Find where the given text appears and provide that cell's center as (X, Y) coordinate. 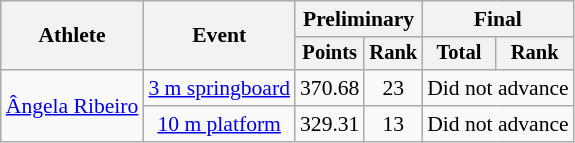
13 (393, 124)
329.31 (330, 124)
Event (219, 36)
23 (393, 88)
3 m springboard (219, 88)
Athlete (72, 36)
Final (498, 19)
10 m platform (219, 124)
Preliminary (358, 19)
Points (330, 54)
370.68 (330, 88)
Total (459, 54)
Ângela Ribeiro (72, 106)
